Extract the [x, y] coordinate from the center of the cell holding the provided text.  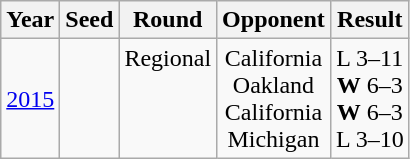
CaliforniaOaklandCaliforniaMichigan [274, 98]
Opponent [274, 20]
Round [168, 20]
Seed [90, 20]
Result [370, 20]
2015 [30, 98]
Year [30, 20]
Regional [168, 98]
L 3–11W 6–3W 6–3L 3–10 [370, 98]
